Locate the cell with the specified text and output its [x, y] center coordinate. 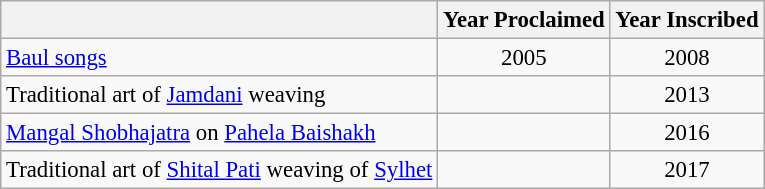
2013 [687, 95]
Mangal Shobhajatra on Pahela Baishakh [220, 133]
Baul songs [220, 57]
2008 [687, 57]
Year Proclaimed [524, 20]
Traditional art of Jamdani weaving [220, 95]
2017 [687, 170]
2016 [687, 133]
2005 [524, 57]
Year Inscribed [687, 20]
Traditional art of Shital Pati weaving of Sylhet [220, 170]
